Find where the given text appears and provide that cell's center as (x, y) coordinate. 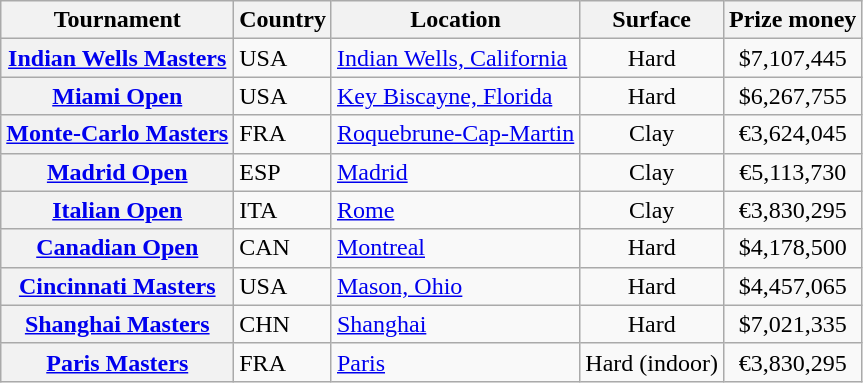
$4,178,500 (793, 248)
Shanghai (455, 324)
Mason, Ohio (455, 286)
Key Biscayne, Florida (455, 96)
ESP (283, 172)
Surface (652, 20)
Hard (indoor) (652, 362)
$4,457,065 (793, 286)
Cincinnati Masters (118, 286)
Miami Open (118, 96)
Tournament (118, 20)
Montreal (455, 248)
Rome (455, 210)
Location (455, 20)
Prize money (793, 20)
Madrid Open (118, 172)
Madrid (455, 172)
€3,624,045 (793, 134)
CAN (283, 248)
Monte-Carlo Masters (118, 134)
Country (283, 20)
Paris (455, 362)
Indian Wells, California (455, 58)
Roquebrune-Cap-Martin (455, 134)
ITA (283, 210)
CHN (283, 324)
Italian Open (118, 210)
$7,107,445 (793, 58)
Indian Wells Masters (118, 58)
Paris Masters (118, 362)
Canadian Open (118, 248)
€5,113,730 (793, 172)
$6,267,755 (793, 96)
Shanghai Masters (118, 324)
$7,021,335 (793, 324)
